Output the (X, Y) coordinate of the center of the cell containing the given text.  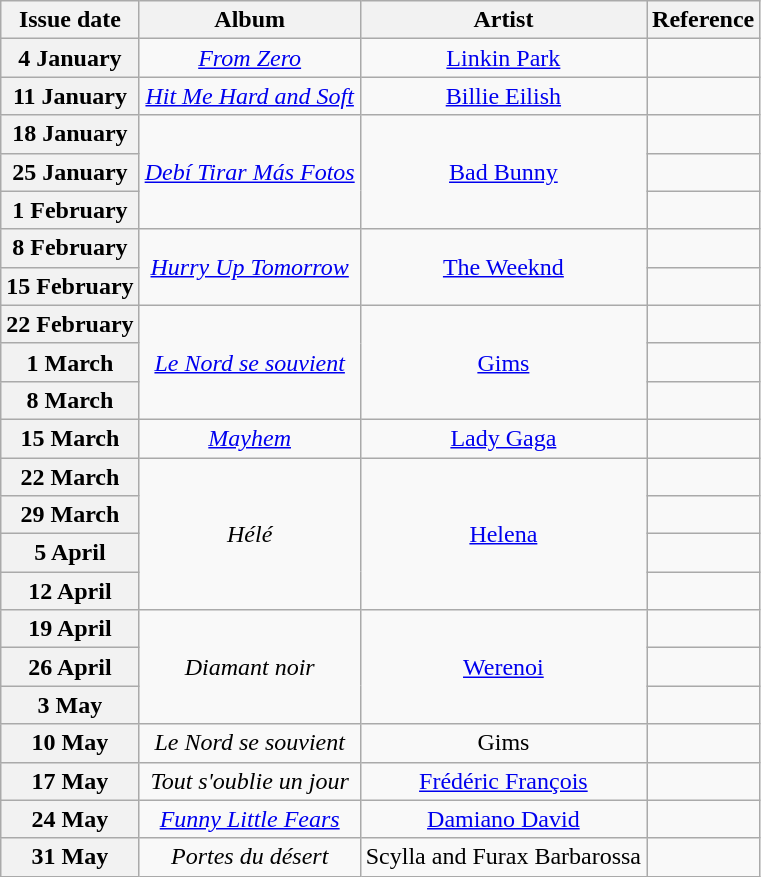
Artist (503, 20)
18 January (70, 134)
The Weeknd (503, 267)
29 March (70, 515)
Bad Bunny (503, 172)
24 May (70, 819)
4 January (70, 58)
25 January (70, 172)
31 May (70, 857)
Lady Gaga (503, 438)
From Zero (250, 58)
Debí Tirar Más Fotos (250, 172)
Helena (503, 534)
Mayhem (250, 438)
8 March (70, 400)
Issue date (70, 20)
19 April (70, 629)
Tout s'oublie un jour (250, 781)
Werenoi (503, 667)
3 May (70, 705)
Hélé (250, 534)
1 February (70, 210)
Album (250, 20)
Funny Little Fears (250, 819)
15 February (70, 286)
1 March (70, 362)
Diamant noir (250, 667)
22 March (70, 477)
10 May (70, 743)
Hit Me Hard and Soft (250, 96)
Billie Eilish (503, 96)
Linkin Park (503, 58)
Hurry Up Tomorrow (250, 267)
15 March (70, 438)
Portes du désert (250, 857)
12 April (70, 591)
8 February (70, 248)
17 May (70, 781)
Damiano David (503, 819)
22 February (70, 324)
Scylla and Furax Barbarossa (503, 857)
26 April (70, 667)
5 April (70, 553)
Frédéric François (503, 781)
11 January (70, 96)
Reference (704, 20)
